Return (X, Y) of the center of cell containing provided text 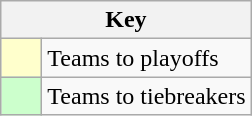
Teams to playoffs (146, 58)
Teams to tiebreakers (146, 96)
Key (126, 20)
